Pinpoint the cell where the given text exists, returning its (X, Y) midpoint coordinate. 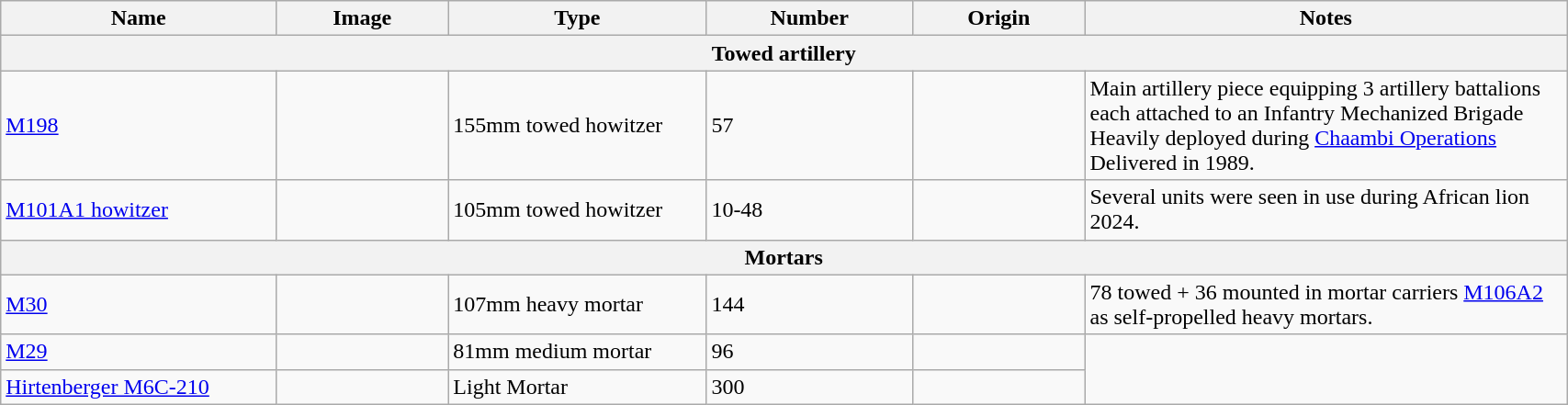
M29 (139, 352)
96 (810, 352)
Notes (1326, 18)
105mm towed howitzer (577, 209)
Hirtenberger M6C-210 (139, 387)
Towed artillery (784, 53)
Light Mortar (577, 387)
M30 (139, 305)
Number (810, 18)
155mm towed howitzer (577, 125)
10-48 (810, 209)
Several units were seen in use during African lion 2024. (1326, 209)
M198 (139, 125)
Image (362, 18)
Type (577, 18)
144 (810, 305)
81mm medium mortar (577, 352)
M101A1 howitzer (139, 209)
78 towed + 36 mounted in mortar carriers M106A2 as self-propelled heavy mortars. (1326, 305)
107mm heavy mortar (577, 305)
300 (810, 387)
Name (139, 18)
Mortars (784, 257)
57 (810, 125)
Origin (999, 18)
